Detect which cell encompasses the target text, then output its [X, Y] center coordinate. 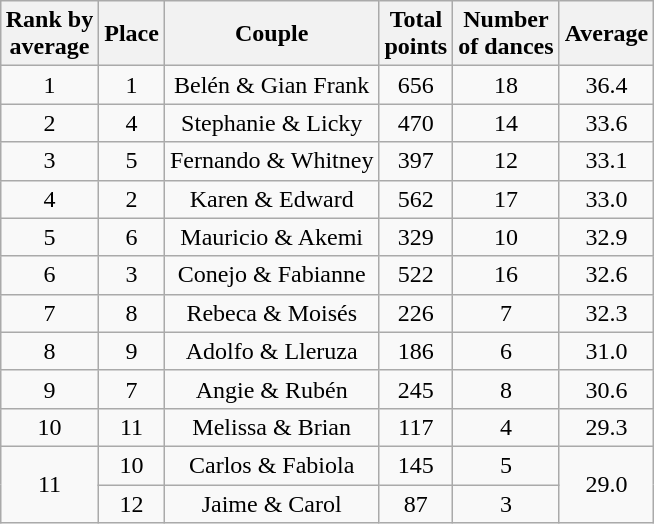
397 [416, 161]
145 [416, 465]
32.6 [606, 275]
656 [416, 85]
186 [416, 351]
18 [506, 85]
14 [506, 123]
Adolfo & Lleruza [272, 351]
29.3 [606, 427]
Karen & Edward [272, 199]
Rebeca & Moisés [272, 313]
87 [416, 503]
30.6 [606, 389]
32.3 [606, 313]
36.4 [606, 85]
Conejo & Fabianne [272, 275]
522 [416, 275]
31.0 [606, 351]
226 [416, 313]
29.0 [606, 484]
Belén & Gian Frank [272, 85]
Numberof dances [506, 34]
Average [606, 34]
329 [416, 237]
Couple [272, 34]
33.1 [606, 161]
Stephanie & Licky [272, 123]
Mauricio & Akemi [272, 237]
Fernando & Whitney [272, 161]
117 [416, 427]
Totalpoints [416, 34]
Place [132, 34]
562 [416, 199]
Jaime & Carol [272, 503]
245 [416, 389]
470 [416, 123]
Melissa & Brian [272, 427]
Angie & Rubén [272, 389]
33.0 [606, 199]
33.6 [606, 123]
32.9 [606, 237]
Rank byaverage [49, 34]
17 [506, 199]
16 [506, 275]
Carlos & Fabiola [272, 465]
